From the cell containing the given text, extract its center point as (X, Y) coordinate. 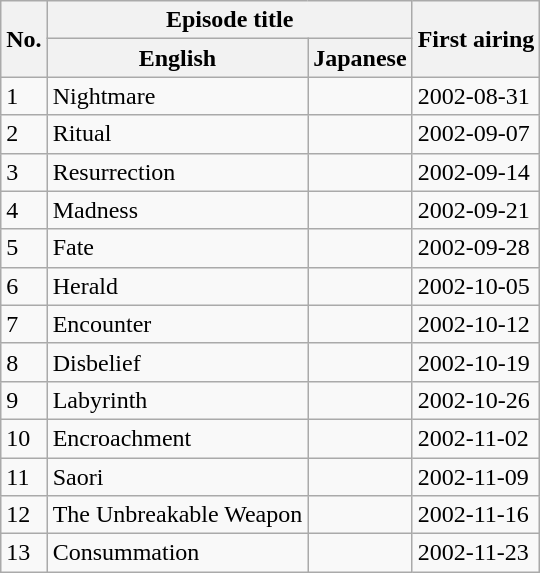
No. (24, 39)
Nightmare (178, 96)
11 (24, 477)
English (178, 58)
2 (24, 134)
Herald (178, 286)
2002-10-12 (476, 324)
Japanese (360, 58)
2002-08-31 (476, 96)
2002-10-19 (476, 362)
2002-11-09 (476, 477)
2002-09-28 (476, 248)
6 (24, 286)
2002-10-05 (476, 286)
10 (24, 438)
Resurrection (178, 172)
Saori (178, 477)
2002-09-07 (476, 134)
7 (24, 324)
8 (24, 362)
Disbelief (178, 362)
Ritual (178, 134)
2002-10-26 (476, 400)
Fate (178, 248)
3 (24, 172)
Episode title (230, 20)
First airing (476, 39)
12 (24, 515)
Consummation (178, 553)
2002-11-16 (476, 515)
13 (24, 553)
5 (24, 248)
2002-11-23 (476, 553)
2002-11-02 (476, 438)
Encroachment (178, 438)
1 (24, 96)
Madness (178, 210)
2002-09-14 (476, 172)
Labyrinth (178, 400)
2002-09-21 (476, 210)
The Unbreakable Weapon (178, 515)
9 (24, 400)
Encounter (178, 324)
4 (24, 210)
